Return the [X, Y] coordinate for the center point of the cell that contains the specified text.  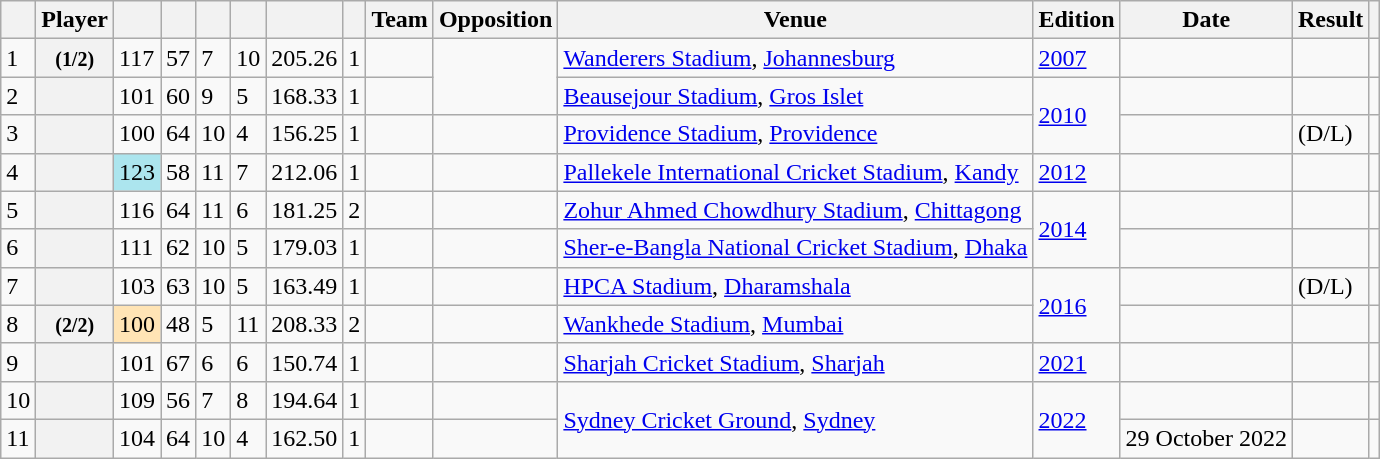
Team [400, 20]
57 [178, 58]
181.25 [304, 210]
Sydney Cricket Ground, Sydney [796, 419]
(2/2) [75, 324]
163.49 [304, 286]
29 October 2022 [1206, 438]
111 [138, 248]
150.74 [304, 362]
56 [178, 400]
Edition [1076, 20]
3 [18, 134]
123 [138, 172]
116 [138, 210]
2016 [1076, 305]
212.06 [304, 172]
48 [178, 324]
Player [75, 20]
62 [178, 248]
2014 [1076, 229]
58 [178, 172]
Venue [796, 20]
60 [178, 96]
109 [138, 400]
(1/2) [75, 58]
208.33 [304, 324]
63 [178, 286]
2007 [1076, 58]
168.33 [304, 96]
67 [178, 362]
2022 [1076, 419]
194.64 [304, 400]
Sher-e-Bangla National Cricket Stadium, Dhaka [796, 248]
103 [138, 286]
Wanderers Stadium, Johannesburg [796, 58]
Providence Stadium, Providence [796, 134]
104 [138, 438]
2012 [1076, 172]
156.25 [304, 134]
Zohur Ahmed Chowdhury Stadium, Chittagong [796, 210]
Pallekele International Cricket Stadium, Kandy [796, 172]
HPCA Stadium, Dharamshala [796, 286]
117 [138, 58]
Sharjah Cricket Stadium, Sharjah [796, 362]
Date [1206, 20]
2021 [1076, 362]
205.26 [304, 58]
2010 [1076, 115]
Wankhede Stadium, Mumbai [796, 324]
Result [1330, 20]
179.03 [304, 248]
Beausejour Stadium, Gros Islet [796, 96]
Opposition [495, 20]
162.50 [304, 438]
